Locate the cell with the specified text and output its (x, y) center coordinate. 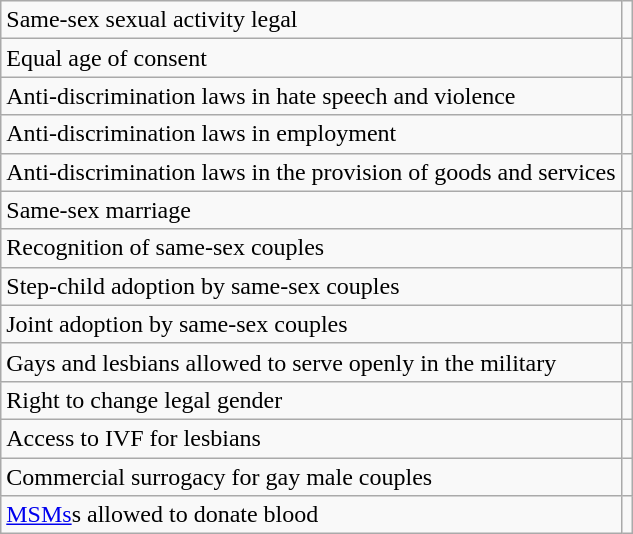
MSMss allowed to donate blood (311, 515)
Gays and lesbians allowed to serve openly in the military (311, 362)
Commercial surrogacy for gay male couples (311, 477)
Anti-discrimination laws in hate speech and violence (311, 96)
Equal age of consent (311, 58)
Joint adoption by same-sex couples (311, 324)
Access to IVF for lesbians (311, 438)
Step-child adoption by same-sex couples (311, 286)
Right to change legal gender (311, 400)
Same-sex sexual activity legal (311, 20)
Anti-discrimination laws in employment (311, 134)
Recognition of same-sex couples (311, 248)
Anti-discrimination laws in the provision of goods and services (311, 172)
Same-sex marriage (311, 210)
